Find where the given text appears and provide that cell's center as [x, y] coordinate. 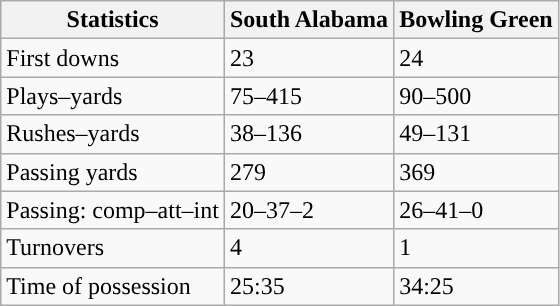
Bowling Green [476, 20]
Statistics [113, 20]
49–131 [476, 134]
90–500 [476, 96]
South Alabama [308, 20]
23 [308, 58]
25:35 [308, 286]
Time of possession [113, 286]
34:25 [476, 286]
75–415 [308, 96]
38–136 [308, 134]
369 [476, 172]
26–41–0 [476, 210]
Passing: comp–att–int [113, 210]
Rushes–yards [113, 134]
Plays–yards [113, 96]
4 [308, 248]
First downs [113, 58]
24 [476, 58]
Passing yards [113, 172]
279 [308, 172]
1 [476, 248]
20–37–2 [308, 210]
Turnovers [113, 248]
